Return (X, Y) of the center of cell containing provided text 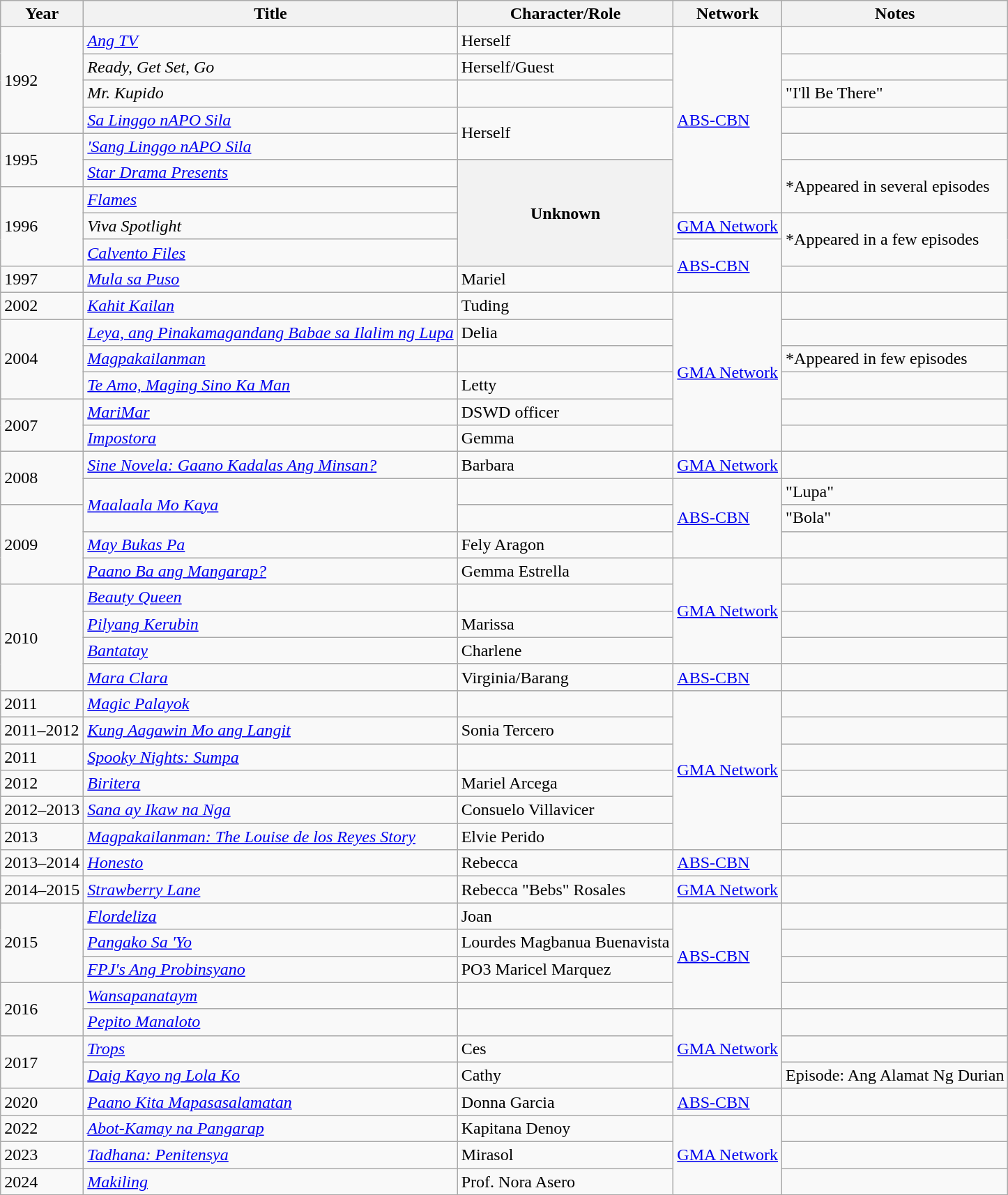
Te Amo, Maging Sino Ka Man (270, 386)
Kung Aagawin Mo ang Langit (270, 730)
2007 (42, 425)
Maalaala Mo Kaya (270, 505)
Impostora (270, 439)
1995 (42, 160)
Viva Spotlight (270, 226)
Fely Aragon (565, 545)
"I'll Be There" (895, 93)
Paano Ba ang Mangarap? (270, 571)
Honesto (270, 863)
2015 (42, 943)
Bantatay (270, 650)
Sonia Tercero (565, 730)
Sine Novela: Gaano Kadalas Ang Minsan? (270, 465)
Rebecca (565, 863)
Ready, Get Set, Go (270, 67)
Joan (565, 916)
2024 (42, 1182)
2010 (42, 637)
*Appeared in few episodes (895, 359)
Cathy (565, 1075)
Beauty Queen (270, 597)
Character/Role (565, 14)
Gemma (565, 439)
'Sang Linggo nAPO Sila (270, 146)
Flordeliza (270, 916)
Virginia/Barang (565, 677)
Episode: Ang Alamat Ng Durian (895, 1075)
2014–2015 (42, 890)
1996 (42, 226)
Mara Clara (270, 677)
Biritera (270, 784)
Letty (565, 386)
Magpakailanman (270, 359)
Abot-Kamay na Pangarap (270, 1128)
Gemma Estrella (565, 571)
2009 (42, 545)
Mariel (565, 279)
2016 (42, 1009)
Pepito Manaloto (270, 1022)
Lourdes Magbanua Buenavista (565, 943)
Paano Kita Mapasasalamatan (270, 1102)
2022 (42, 1128)
Daig Kayo ng Lola Ko (270, 1075)
Calvento Files (270, 252)
Network (728, 14)
Charlene (565, 650)
Wansapanataym (270, 996)
Star Drama Presents (270, 173)
2013–2014 (42, 863)
FPJ's Ang Probinsyano (270, 969)
MariMar (270, 412)
Notes (895, 14)
Magic Palayok (270, 703)
Rebecca "Bebs" Rosales (565, 890)
Consuelo Villavicer (565, 810)
Sana ay Ikaw na Nga (270, 810)
Strawberry Lane (270, 890)
1992 (42, 80)
Elvie Perido (565, 837)
Pilyang Kerubin (270, 624)
Mr. Kupido (270, 93)
Kapitana Denoy (565, 1128)
2011–2012 (42, 730)
2017 (42, 1062)
Mirasol (565, 1155)
Tadhana: Penitensya (270, 1155)
2004 (42, 359)
Donna Garcia (565, 1102)
PO3 Maricel Marquez (565, 969)
2020 (42, 1102)
Delia (565, 333)
1997 (42, 279)
Trops (270, 1049)
Makiling (270, 1182)
2023 (42, 1155)
"Bola" (895, 518)
Marissa (565, 624)
Year (42, 14)
DSWD officer (565, 412)
Title (270, 14)
Prof. Nora Asero (565, 1182)
Ang TV (270, 40)
Mula sa Puso (270, 279)
2008 (42, 478)
2012–2013 (42, 810)
May Bukas Pa (270, 545)
*Appeared in several episodes (895, 186)
"Lupa" (895, 492)
Flames (270, 199)
Kahit Kailan (270, 305)
Pangako Sa 'Yo (270, 943)
Leya, ang Pinakamagandang Babae sa Ilalim ng Lupa (270, 333)
2013 (42, 837)
Sa Linggo nAPO Sila (270, 120)
Spooky Nights: Sumpa (270, 756)
Barbara (565, 465)
2002 (42, 305)
*Appeared in a few episodes (895, 239)
Ces (565, 1049)
Magpakailanman: The Louise de los Reyes Story (270, 837)
Mariel Arcega (565, 784)
2012 (42, 784)
Unknown (565, 213)
Herself/Guest (565, 67)
Tuding (565, 305)
